Capture the cell that displays the provided text and extract its (X, Y) central coordinate. 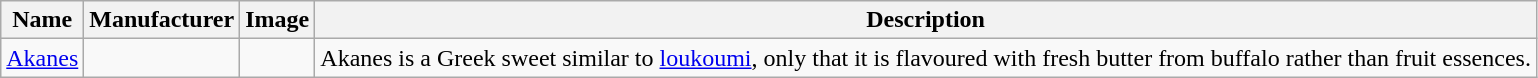
Manufacturer (162, 20)
Akanes is a Greek sweet similar to loukoumi, only that it is flavoured with fresh butter from buffalo rather than fruit essences. (926, 58)
Description (926, 20)
Name (42, 20)
Akanes (42, 58)
Image (278, 20)
